Find where the given text appears and provide that cell's center as [x, y] coordinate. 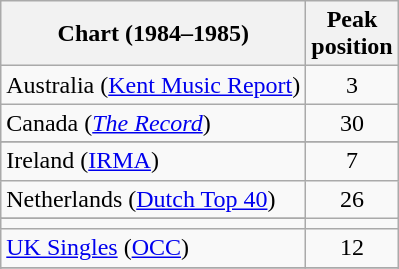
30 [352, 123]
7 [352, 161]
Netherlands (Dutch Top 40) [154, 199]
26 [352, 199]
3 [352, 85]
Ireland (IRMA) [154, 161]
Chart (1984–1985) [154, 34]
12 [352, 248]
Canada (The Record) [154, 123]
UK Singles (OCC) [154, 248]
Australia (Kent Music Report) [154, 85]
Peakposition [352, 34]
